Determine the (x, y) coordinate at the center of the cell enclosing the given text.  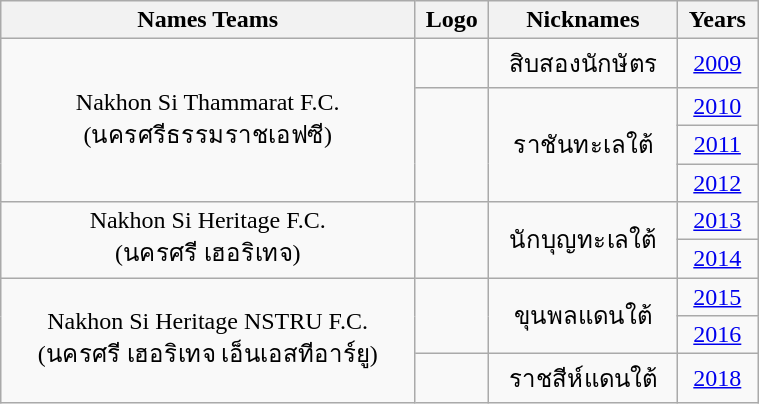
2018 (718, 378)
ราชันทะเลใต้ (583, 144)
2011 (718, 144)
Names Teams (208, 20)
2013 (718, 221)
2012 (718, 183)
2014 (718, 259)
นักบุญทะเลใต้ (583, 240)
ขุนพลแดนใต้ (583, 316)
Years (718, 20)
ราชสีห์แดนใต้ (583, 378)
Logo (452, 20)
Nakhon Si Thammarat F.C. (นครศรีธรรมราชเอฟซี) (208, 120)
Nakhon Si Heritage NSTRU F.C. (นครศรี เฮอริเทจ เอ็นเอสทีอาร์ยู) (208, 340)
2015 (718, 297)
2009 (718, 64)
2010 (718, 106)
Nicknames (583, 20)
Nakhon Si Heritage F.C. (นครศรี เฮอริเทจ) (208, 240)
สิบสองนักษัตร (583, 64)
2016 (718, 335)
